Scan for the cell matching the given text and deliver its [X, Y] coordinate at center. 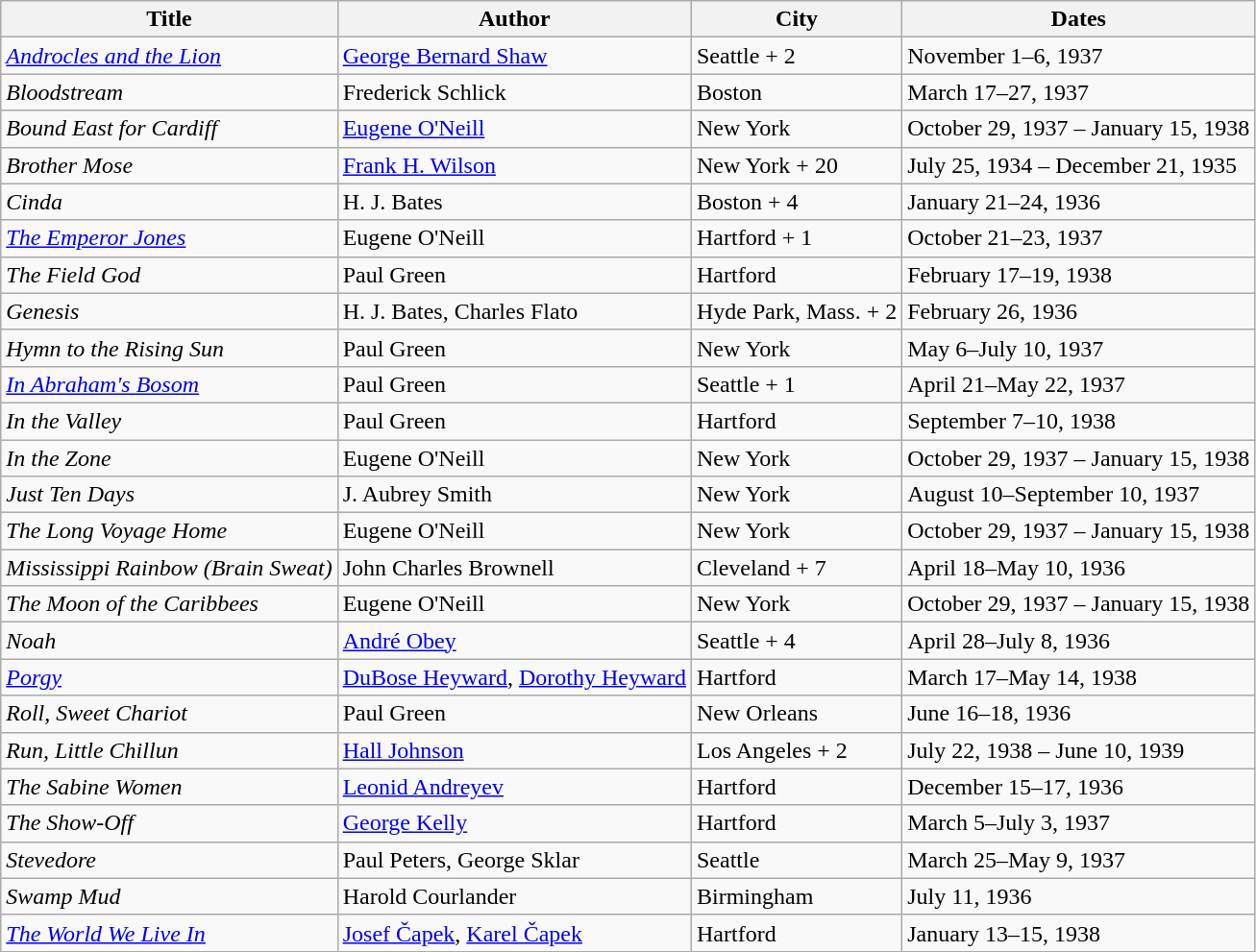
H. J. Bates [514, 202]
March 17–May 14, 1938 [1078, 677]
Stevedore [169, 860]
February 17–19, 1938 [1078, 275]
Swamp Mud [169, 896]
September 7–10, 1938 [1078, 421]
The World We Live In [169, 933]
The Moon of the Caribbees [169, 604]
April 18–May 10, 1936 [1078, 568]
New Orleans [796, 714]
In the Valley [169, 421]
October 21–23, 1937 [1078, 238]
Hartford + 1 [796, 238]
The Show-Off [169, 823]
Roll, Sweet Chariot [169, 714]
January 21–24, 1936 [1078, 202]
Los Angeles + 2 [796, 750]
Hall Johnson [514, 750]
André Obey [514, 641]
Brother Mose [169, 165]
November 1–6, 1937 [1078, 56]
Seattle + 2 [796, 56]
Hymn to the Rising Sun [169, 348]
Dates [1078, 19]
March 25–May 9, 1937 [1078, 860]
April 21–May 22, 1937 [1078, 384]
J. Aubrey Smith [514, 495]
Harold Courlander [514, 896]
Boston [796, 92]
Cleveland + 7 [796, 568]
George Bernard Shaw [514, 56]
March 17–27, 1937 [1078, 92]
Frank H. Wilson [514, 165]
Title [169, 19]
January 13–15, 1938 [1078, 933]
City [796, 19]
H. J. Bates, Charles Flato [514, 311]
Genesis [169, 311]
Seattle + 1 [796, 384]
Frederick Schlick [514, 92]
Paul Peters, George Sklar [514, 860]
The Field God [169, 275]
December 15–17, 1936 [1078, 787]
Mississippi Rainbow (Brain Sweat) [169, 568]
The Sabine Women [169, 787]
June 16–18, 1936 [1078, 714]
George Kelly [514, 823]
Just Ten Days [169, 495]
Cinda [169, 202]
Run, Little Chillun [169, 750]
July 22, 1938 – June 10, 1939 [1078, 750]
Author [514, 19]
May 6–July 10, 1937 [1078, 348]
Noah [169, 641]
The Long Voyage Home [169, 531]
Bound East for Cardiff [169, 129]
Seattle + 4 [796, 641]
February 26, 1936 [1078, 311]
Boston + 4 [796, 202]
Bloodstream [169, 92]
Hyde Park, Mass. + 2 [796, 311]
July 11, 1936 [1078, 896]
March 5–July 3, 1937 [1078, 823]
Leonid Andreyev [514, 787]
August 10–September 10, 1937 [1078, 495]
Porgy [169, 677]
July 25, 1934 – December 21, 1935 [1078, 165]
April 28–July 8, 1936 [1078, 641]
Birmingham [796, 896]
John Charles Brownell [514, 568]
New York + 20 [796, 165]
In Abraham's Bosom [169, 384]
The Emperor Jones [169, 238]
Josef Čapek, Karel Čapek [514, 933]
In the Zone [169, 458]
Androcles and the Lion [169, 56]
DuBose Heyward, Dorothy Heyward [514, 677]
Seattle [796, 860]
